Scan for the cell matching the given text and deliver its (X, Y) coordinate at center. 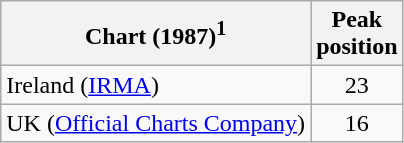
23 (357, 85)
UK (Official Charts Company) (156, 123)
Chart (1987)1 (156, 34)
16 (357, 123)
Ireland (IRMA) (156, 85)
Peakposition (357, 34)
